Return [X, Y] of the center of cell containing provided text 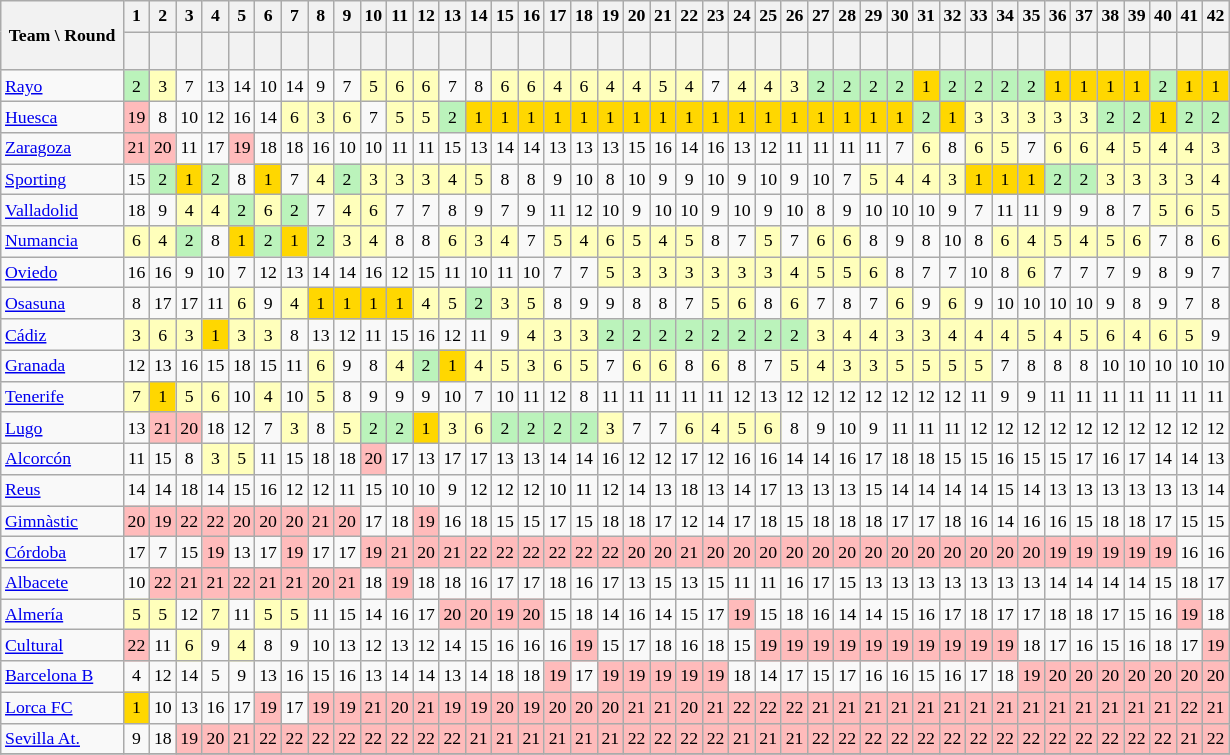
Lorca FC [62, 708]
Granada [62, 366]
42 [1215, 16]
25 [768, 16]
28 [847, 16]
23 [715, 16]
Numancia [62, 242]
32 [952, 16]
Almería [62, 614]
Lugo [62, 428]
Córdoba [62, 552]
Oviedo [62, 272]
Huesca [62, 116]
35 [1031, 16]
30 [900, 16]
41 [1189, 16]
Alcorcón [62, 458]
Gimnàstic [62, 520]
Cádiz [62, 334]
33 [979, 16]
24 [742, 16]
Sporting [62, 178]
38 [1110, 16]
Reus [62, 490]
Team \ Round [62, 36]
Sevilla At. [62, 738]
29 [873, 16]
36 [1058, 16]
31 [926, 16]
40 [1163, 16]
Cultural [62, 646]
Rayo [62, 86]
27 [821, 16]
Valladolid [62, 210]
Tenerife [62, 396]
37 [1084, 16]
Osasuna [62, 304]
26 [794, 16]
Zaragoza [62, 148]
Barcelona B [62, 676]
39 [1137, 16]
34 [1005, 16]
Albacete [62, 582]
